Find where the given text appears and provide that cell's center as [X, Y] coordinate. 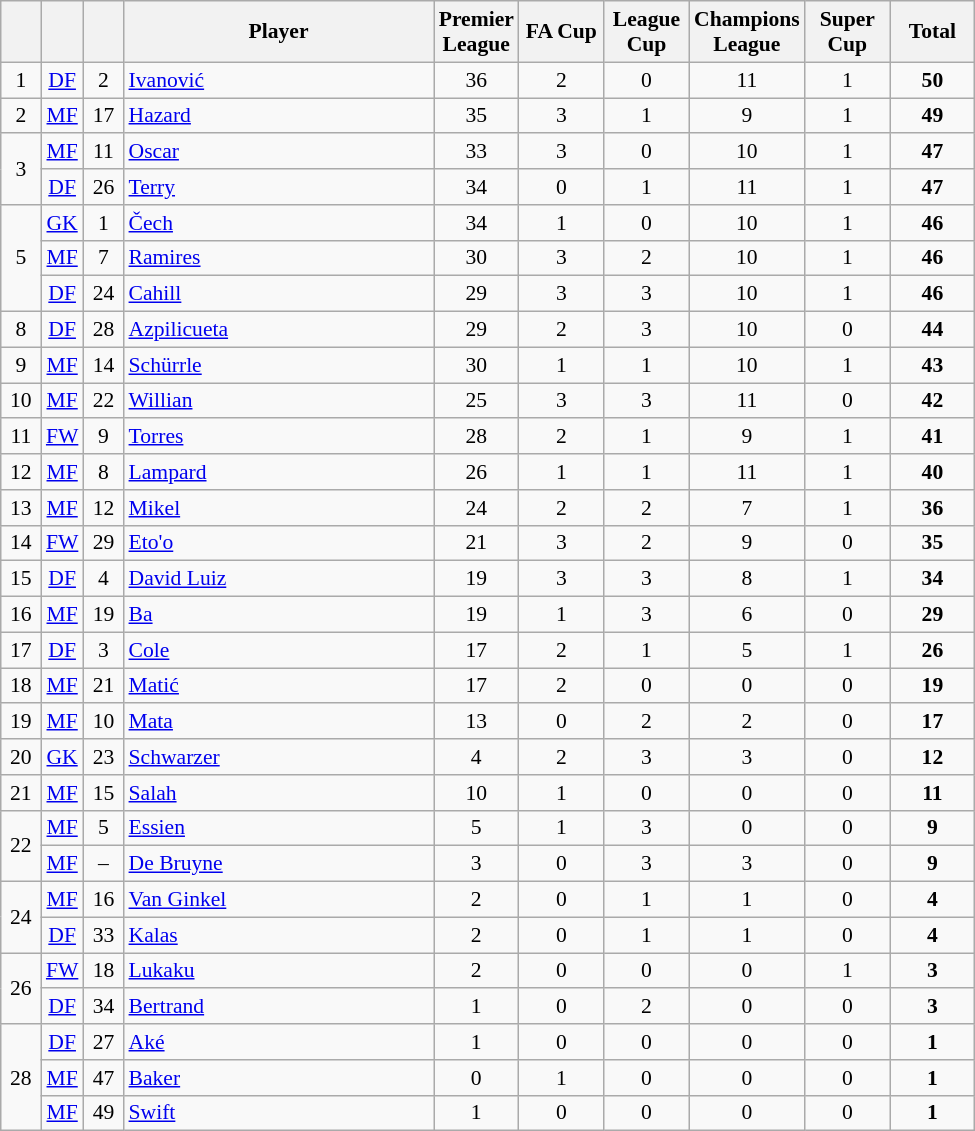
Terry [279, 187]
Hazard [279, 116]
Lampard [279, 472]
Swift [279, 1113]
Schürrle [279, 365]
Lukaku [279, 971]
FA Cup [562, 32]
Mata [279, 722]
44 [932, 330]
League Cup [646, 32]
Player [279, 32]
Kalas [279, 935]
Torres [279, 437]
Cole [279, 650]
Mikel [279, 508]
Willian [279, 401]
David Luiz [279, 579]
Champions League [747, 32]
Premier League [476, 32]
50 [932, 80]
De Bruyne [279, 864]
43 [932, 365]
Ivanović [279, 80]
Ramires [279, 258]
Eto'o [279, 543]
Essien [279, 828]
25 [476, 401]
Cahill [279, 294]
Baker [279, 1078]
Schwarzer [279, 757]
Čech [279, 223]
40 [932, 472]
Salah [279, 793]
Matić [279, 686]
6 [747, 615]
Bertrand [279, 1007]
Aké [279, 1042]
Azpilicueta [279, 330]
20 [21, 757]
Van Ginkel [279, 900]
Super Cup [848, 32]
41 [932, 437]
Total [932, 32]
Ba [279, 615]
42 [932, 401]
Oscar [279, 152]
23 [103, 757]
27 [103, 1042]
– [103, 864]
